Return the [X, Y] coordinate for the center point of the cell that contains the specified text.  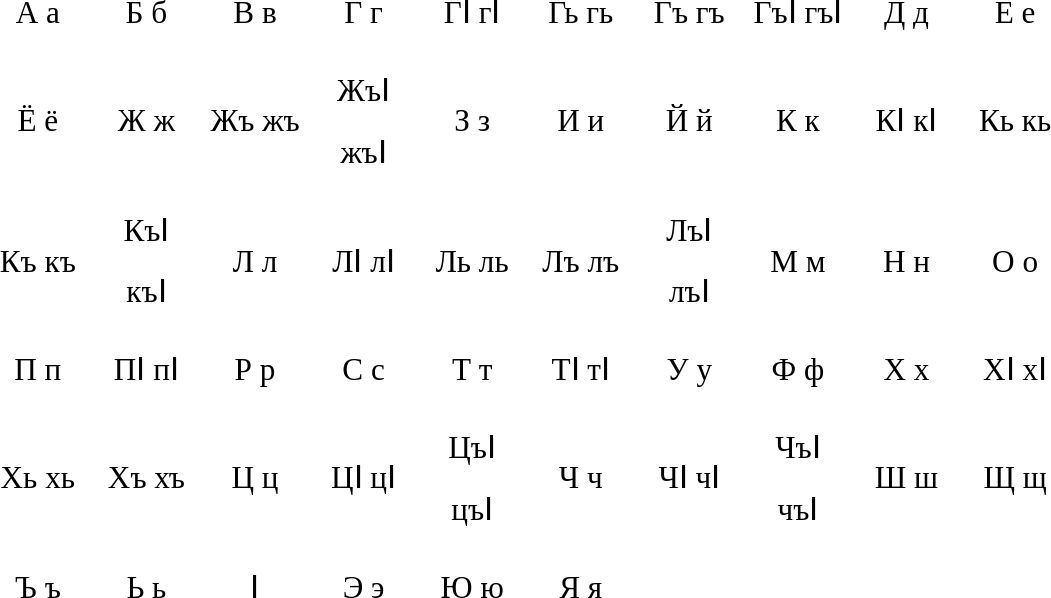
Ф ф [798, 369]
ЧъӀ чъӀ [798, 478]
И и [581, 120]
Лъ лъ [581, 260]
Хъ хъ [147, 478]
Х х [907, 369]
Ш ш [907, 478]
Ц ц [255, 478]
КъӀ къӀ [147, 260]
К к [798, 120]
З з [472, 120]
ТӀ тӀ [581, 369]
Р р [255, 369]
ЛӀ лӀ [364, 260]
У у [690, 369]
Ж ж [147, 120]
ЧӀ чӀ [690, 478]
Ч ч [581, 478]
ЖъӀ жъӀ [364, 120]
Й й [690, 120]
КӀ кӀ [907, 120]
ЦӀ цӀ [364, 478]
Т т [472, 369]
Ль ль [472, 260]
Жъ жъ [255, 120]
ЦъӀ цъӀ [472, 478]
Н н [907, 260]
Л л [255, 260]
М м [798, 260]
ЛъӀ лъӀ [690, 260]
С с [364, 369]
ПӀ пӀ [147, 369]
